Return the [x, y] coordinate for the center point of the cell that contains the specified text.  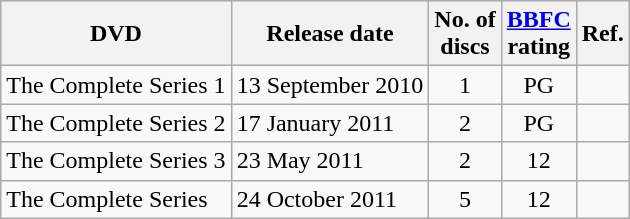
The Complete Series 1 [116, 85]
BBFCrating [538, 34]
23 May 2011 [330, 161]
17 January 2011 [330, 123]
The Complete Series 3 [116, 161]
13 September 2010 [330, 85]
DVD [116, 34]
24 October 2011 [330, 199]
No. ofdiscs [465, 34]
Ref. [602, 34]
Release date [330, 34]
5 [465, 199]
1 [465, 85]
The Complete Series [116, 199]
The Complete Series 2 [116, 123]
